For the text-containing cell, return its midpoint in (X, Y) coordinate format. 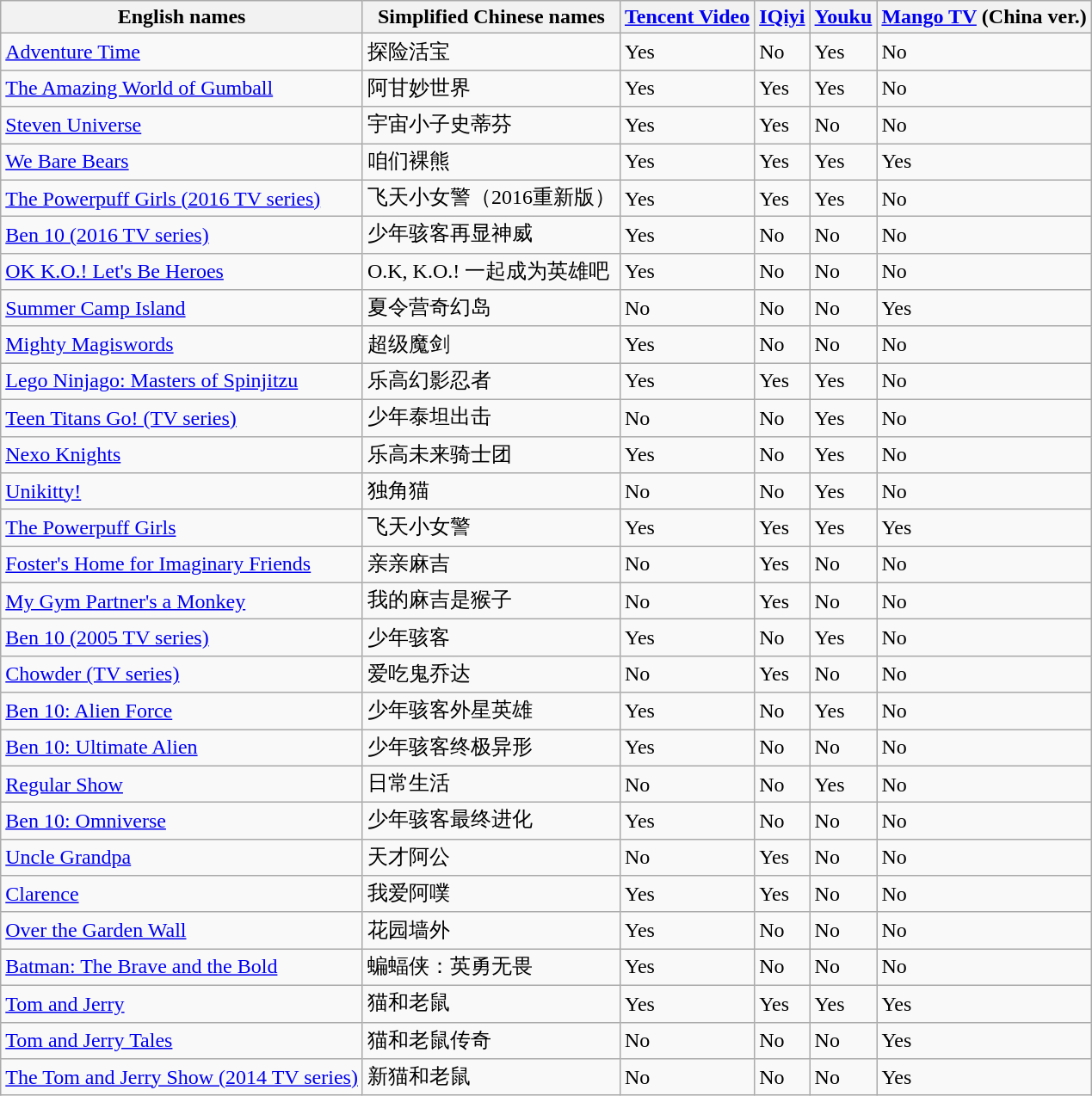
Tom and Jerry (182, 1003)
Nexo Knights (182, 454)
Chowder (TV series) (182, 674)
阿甘妙世界 (490, 88)
超级魔剑 (490, 344)
探险活宝 (490, 52)
The Powerpuff Girls (2016 TV series) (182, 198)
IQiyi (782, 17)
Ben 10: Omniverse (182, 821)
少年骇客终极异形 (490, 748)
日常生活 (490, 785)
Summer Camp Island (182, 308)
夏令营奇幻岛 (490, 308)
The Amazing World of Gumball (182, 88)
猫和老鼠 (490, 1003)
Clarence (182, 895)
少年骇客最终进化 (490, 821)
Ben 10 (2016 TV series) (182, 236)
飞天小女警 (490, 528)
少年骇客再显神威 (490, 236)
My Gym Partner's a Monkey (182, 600)
The Tom and Jerry Show (2014 TV series) (182, 1077)
Ben 10 (2005 TV series) (182, 638)
我爱阿噗 (490, 895)
Tencent Video (687, 17)
Youku (843, 17)
亲亲麻吉 (490, 564)
O.K, K.O.! 一起成为英雄吧 (490, 272)
Steven Universe (182, 126)
蝙蝠侠：英勇无畏 (490, 967)
Ben 10: Alien Force (182, 711)
Mango TV (China ver.) (984, 17)
Regular Show (182, 785)
爱吃鬼乔达 (490, 674)
English names (182, 17)
Mighty Magiswords (182, 344)
Ben 10: Ultimate Alien (182, 748)
咱们裸熊 (490, 162)
新猫和老鼠 (490, 1077)
少年骇客外星英雄 (490, 711)
Unikitty! (182, 492)
飞天小女警（2016重新版） (490, 198)
猫和老鼠传奇 (490, 1041)
少年骇客 (490, 638)
Foster's Home for Imaginary Friends (182, 564)
宇宙小子史蒂芬 (490, 126)
Uncle Grandpa (182, 857)
独角猫 (490, 492)
Lego Ninjago: Masters of Spinjitzu (182, 382)
我的麻吉是猴子 (490, 600)
乐高未来骑士团 (490, 454)
The Powerpuff Girls (182, 528)
We Bare Bears (182, 162)
Adventure Time (182, 52)
花园墙外 (490, 931)
Over the Garden Wall (182, 931)
少年泰坦出击 (490, 418)
Teen Titans Go! (TV series) (182, 418)
Batman: The Brave and the Bold (182, 967)
OK K.O.! Let's Be Heroes (182, 272)
Tom and Jerry Tales (182, 1041)
Simplified Chinese names (490, 17)
乐高幻影忍者 (490, 382)
天才阿公 (490, 857)
